Provide the [X, Y] coordinate of the cell's center where the given text is located.  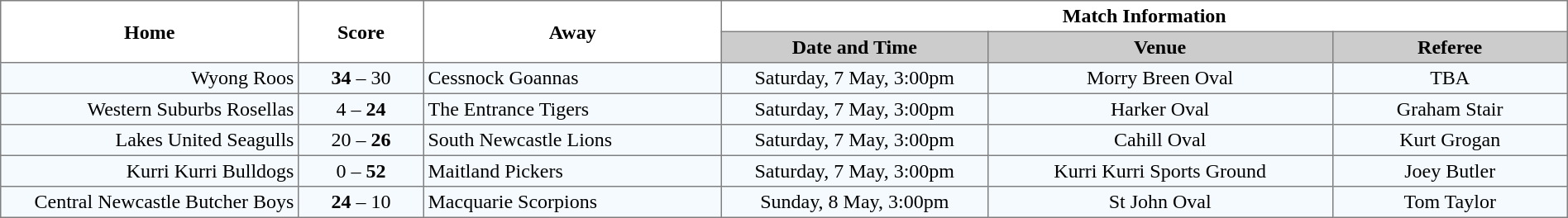
Macquarie Scorpions [572, 202]
Venue [1159, 47]
The Entrance Tigers [572, 109]
St John Oval [1159, 202]
Joey Butler [1450, 171]
Cessnock Goannas [572, 78]
Maitland Pickers [572, 171]
Score [361, 31]
Date and Time [854, 47]
Sunday, 8 May, 3:00pm [854, 202]
Tom Taylor [1450, 202]
Western Suburbs Rosellas [150, 109]
24 – 10 [361, 202]
34 – 30 [361, 78]
Match Information [1145, 17]
Graham Stair [1450, 109]
4 – 24 [361, 109]
Referee [1450, 47]
TBA [1450, 78]
Harker Oval [1159, 109]
Home [150, 31]
Kurt Grogan [1450, 140]
Kurri Kurri Bulldogs [150, 171]
Lakes United Seagulls [150, 140]
20 – 26 [361, 140]
0 – 52 [361, 171]
Wyong Roos [150, 78]
Central Newcastle Butcher Boys [150, 202]
South Newcastle Lions [572, 140]
Cahill Oval [1159, 140]
Kurri Kurri Sports Ground [1159, 171]
Morry Breen Oval [1159, 78]
Away [572, 31]
